Return the [x, y] coordinate for the center point of the cell that contains the specified text.  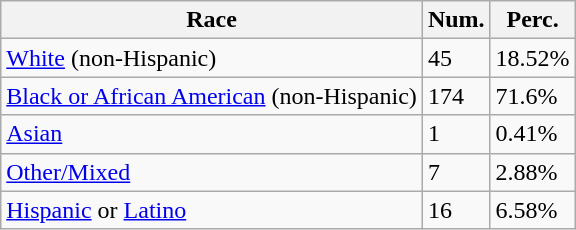
45 [456, 58]
0.41% [532, 134]
71.6% [532, 96]
174 [456, 96]
7 [456, 172]
Num. [456, 20]
2.88% [532, 172]
Black or African American (non-Hispanic) [212, 96]
6.58% [532, 210]
Other/Mixed [212, 172]
Race [212, 20]
Asian [212, 134]
18.52% [532, 58]
White (non-Hispanic) [212, 58]
Hispanic or Latino [212, 210]
1 [456, 134]
Perc. [532, 20]
16 [456, 210]
